Capture the cell that displays the provided text and extract its (X, Y) central coordinate. 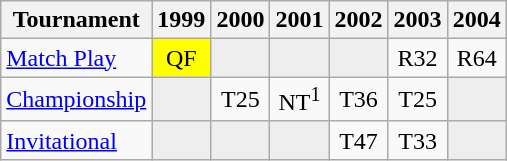
Invitational (76, 140)
NT1 (300, 100)
1999 (182, 20)
2002 (358, 20)
2001 (300, 20)
T36 (358, 100)
QF (182, 58)
T47 (358, 140)
T33 (418, 140)
2000 (240, 20)
R64 (476, 58)
R32 (418, 58)
Match Play (76, 58)
Tournament (76, 20)
Championship (76, 100)
2003 (418, 20)
2004 (476, 20)
